Provide the [x, y] coordinate of the cell's center where the given text is located.  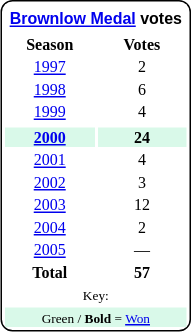
2003 [50, 205]
6 [142, 90]
Votes [142, 44]
2001 [50, 160]
57 [142, 272]
Season [50, 44]
24 [142, 138]
Brownlow Medal votes [96, 18]
— [142, 250]
Key: [96, 295]
Total [50, 272]
2002 [50, 182]
1999 [50, 112]
12 [142, 205]
2000 [50, 138]
3 [142, 182]
2004 [50, 228]
1998 [50, 90]
Green / Bold = Won [96, 318]
2005 [50, 250]
1997 [50, 67]
